Identify which cell holds the provided text, then report its [x, y] central coordinate. 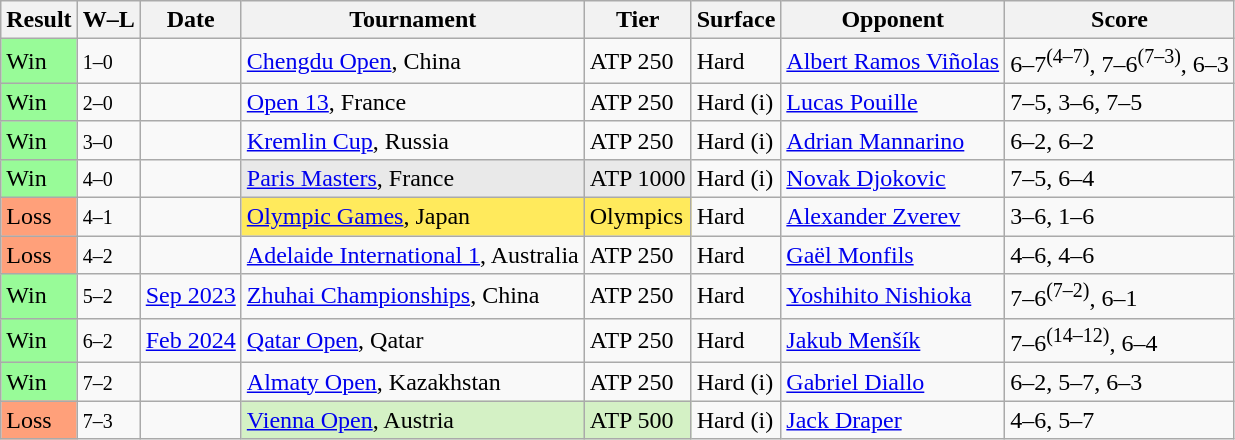
W–L [108, 20]
ATP 1000 [638, 178]
Tournament [412, 20]
Paris Masters, France [412, 178]
7–6(14–12), 6–4 [1120, 340]
Almaty Open, Kazakhstan [412, 382]
7–5, 6–4 [1120, 178]
Alexander Zverev [893, 217]
Surface [736, 20]
3–6, 1–6 [1120, 217]
Gaël Monfils [893, 255]
Vienna Open, Austria [412, 420]
5–2 [108, 296]
Olympic Games, Japan [412, 217]
Tier [638, 20]
Lucas Pouille [893, 102]
Result [39, 20]
6–7(4–7), 7–6(7–3), 6–3 [1120, 62]
Adelaide International 1, Australia [412, 255]
Yoshihito Nishioka [893, 296]
Adrian Mannarino [893, 140]
Chengdu Open, China [412, 62]
4–6, 5–7 [1120, 420]
6–2, 6–2 [1120, 140]
6–2, 5–7, 6–3 [1120, 382]
Novak Djokovic [893, 178]
ATP 500 [638, 420]
Qatar Open, Qatar [412, 340]
4–6, 4–6 [1120, 255]
7–3 [108, 420]
Feb 2024 [190, 340]
Albert Ramos Viñolas [893, 62]
7–6(7–2), 6–1 [1120, 296]
Zhuhai Championships, China [412, 296]
Opponent [893, 20]
Olympics [638, 217]
4–1 [108, 217]
Jakub Menšík [893, 340]
Kremlin Cup, Russia [412, 140]
6–2 [108, 340]
3–0 [108, 140]
Date [190, 20]
2–0 [108, 102]
1–0 [108, 62]
Score [1120, 20]
Sep 2023 [190, 296]
Jack Draper [893, 420]
7–2 [108, 382]
Open 13, France [412, 102]
4–0 [108, 178]
Gabriel Diallo [893, 382]
7–5, 3–6, 7–5 [1120, 102]
4–2 [108, 255]
